Provide the (x, y) coordinate of the cell's center where the given text is located.  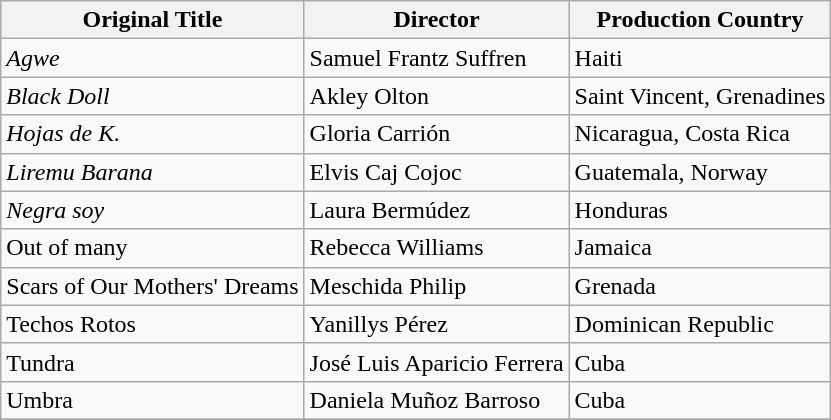
Hojas de K. (152, 134)
Yanillys Pérez (436, 324)
Tundra (152, 362)
Umbra (152, 400)
Laura Bermúdez (436, 210)
Gloria Carrión (436, 134)
Black Doll (152, 96)
Grenada (700, 286)
Akley Olton (436, 96)
Nicaragua, Costa Rica (700, 134)
José Luis Aparicio Ferrera (436, 362)
Scars of Our Mothers' Dreams (152, 286)
Director (436, 20)
Liremu Barana (152, 172)
Techos Rotos (152, 324)
Agwe (152, 58)
Original Title (152, 20)
Saint Vincent, Grenadines (700, 96)
Daniela Muñoz Barroso (436, 400)
Out of many (152, 248)
Haiti (700, 58)
Jamaica (700, 248)
Elvis Caj Cojoc (436, 172)
Guatemala, Norway (700, 172)
Samuel Frantz Suffren (436, 58)
Production Country (700, 20)
Dominican Republic (700, 324)
Rebecca Williams (436, 248)
Honduras (700, 210)
Negra soy (152, 210)
Meschida Philip (436, 286)
